Return the (X, Y) coordinate for the center point of the cell that contains the specified text.  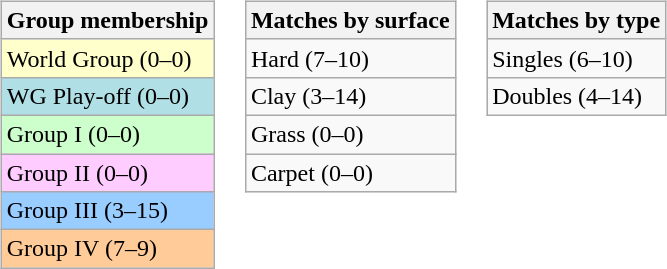
Clay (3–14) (350, 96)
World Group (0–0) (108, 58)
Group I (0–0) (108, 134)
Matches by surface (350, 20)
Group IV (7–9) (108, 249)
WG Play-off (0–0) (108, 96)
Grass (0–0) (350, 134)
Matches by type (576, 20)
Carpet (0–0) (350, 173)
Doubles (4–14) (576, 96)
Group III (3–15) (108, 211)
Singles (6–10) (576, 58)
Hard (7–10) (350, 58)
Group membership (108, 20)
Group II (0–0) (108, 173)
